For the text-containing cell, return its midpoint in [X, Y] coordinate format. 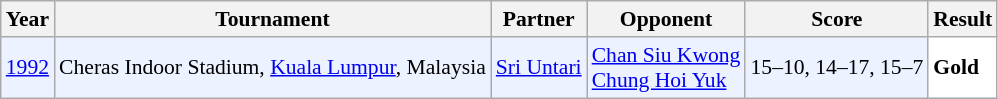
Chan Siu Kwong Chung Hoi Yuk [666, 68]
Cheras Indoor Stadium, Kuala Lumpur, Malaysia [272, 68]
Year [28, 19]
Sri Untari [539, 68]
1992 [28, 68]
Tournament [272, 19]
Gold [962, 68]
15–10, 14–17, 15–7 [836, 68]
Result [962, 19]
Partner [539, 19]
Opponent [666, 19]
Score [836, 19]
